Output the (x, y) coordinate of the center of the cell containing the given text.  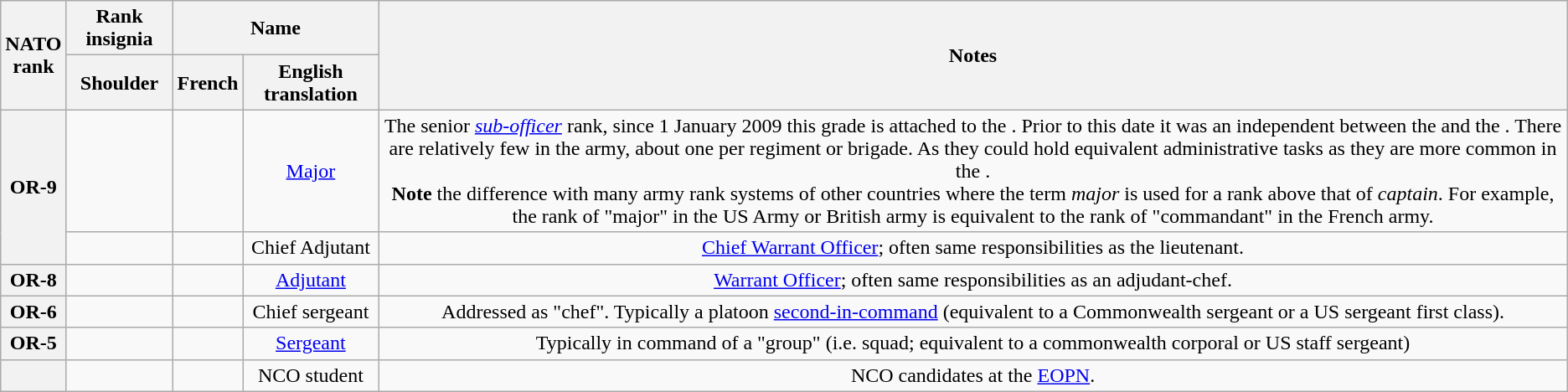
Chief Adjutant (311, 248)
French (208, 82)
OR-6 (34, 312)
OR-9 (34, 187)
OR-5 (34, 343)
Adjutant (311, 280)
OR-8 (34, 280)
Sergeant (311, 343)
Warrant Officer; often same responsibilities as an adjudant-chef. (973, 280)
Shoulder (119, 82)
Chief sergeant (311, 312)
Name (276, 28)
Rank insignia (119, 28)
NCO candidates at the EOPN. (973, 375)
Notes (973, 55)
NCO student (311, 375)
Chief Warrant Officer; often same responsibilities as the lieutenant. (973, 248)
Addressed as "chef". Typically a platoon second-in-command (equivalent to a Commonwealth sergeant or a US sergeant first class). (973, 312)
Typically in command of a "group" (i.e. squad; equivalent to a commonwealth corporal or US staff sergeant) (973, 343)
NATOrank (34, 55)
Major (311, 171)
English translation (311, 82)
